Identify which cell holds the provided text, then report its [x, y] central coordinate. 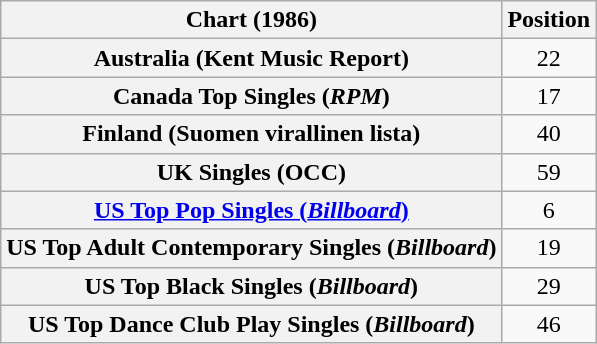
Position [549, 20]
6 [549, 210]
Canada Top Singles (RPM) [252, 96]
17 [549, 96]
40 [549, 134]
Chart (1986) [252, 20]
29 [549, 286]
19 [549, 248]
59 [549, 172]
22 [549, 58]
46 [549, 324]
Australia (Kent Music Report) [252, 58]
US Top Adult Contemporary Singles (Billboard) [252, 248]
US Top Black Singles (Billboard) [252, 286]
US Top Dance Club Play Singles (Billboard) [252, 324]
Finland (Suomen virallinen lista) [252, 134]
US Top Pop Singles (Billboard) [252, 210]
UK Singles (OCC) [252, 172]
